Locate the cell with the specified text and output its (x, y) center coordinate. 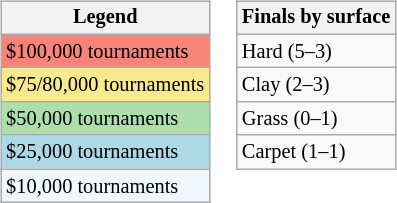
Clay (2–3) (316, 85)
Grass (0–1) (316, 119)
Finals by surface (316, 18)
$25,000 tournaments (105, 152)
$100,000 tournaments (105, 51)
$10,000 tournaments (105, 186)
Hard (5–3) (316, 51)
$50,000 tournaments (105, 119)
Legend (105, 18)
Carpet (1–1) (316, 152)
$75/80,000 tournaments (105, 85)
